Scan for the cell matching the given text and deliver its [x, y] coordinate at center. 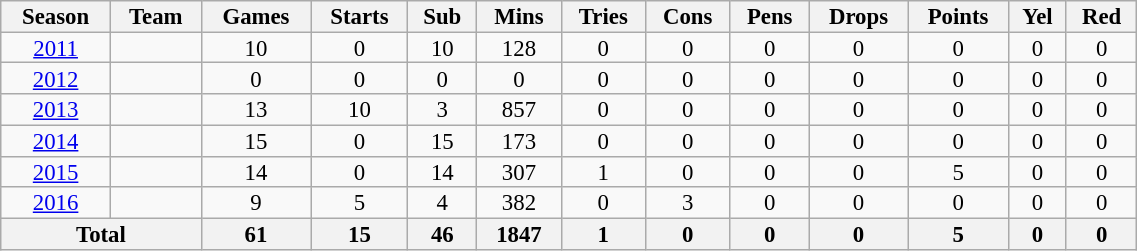
2013 [56, 110]
Starts [360, 16]
Season [56, 16]
382 [520, 204]
13 [256, 110]
Points [958, 16]
307 [520, 172]
Red [1101, 16]
46 [442, 234]
Games [256, 16]
1847 [520, 234]
Drops [858, 16]
2011 [56, 48]
Cons [688, 16]
Pens [770, 16]
2015 [56, 172]
Total [101, 234]
Sub [442, 16]
128 [520, 48]
9 [256, 204]
61 [256, 234]
Yel [1037, 16]
Team [156, 16]
Mins [520, 16]
Tries [603, 16]
173 [520, 140]
4 [442, 204]
857 [520, 110]
2014 [56, 140]
2012 [56, 78]
2016 [56, 204]
